Determine the (x, y) coordinate at the center of the cell enclosing the given text.  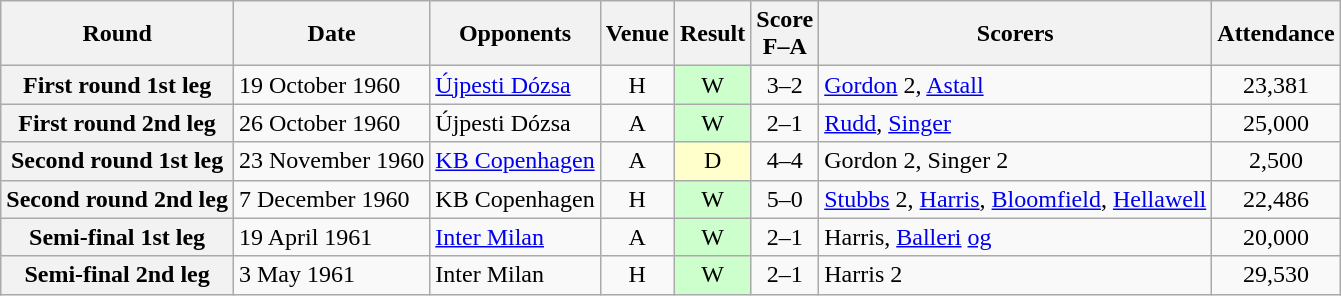
Semi-final 2nd leg (118, 275)
19 October 1960 (331, 85)
Date (331, 34)
4–4 (785, 161)
26 October 1960 (331, 123)
7 December 1960 (331, 199)
Semi-final 1st leg (118, 237)
Result (712, 34)
Scorers (1016, 34)
Gordon 2, Singer 2 (1016, 161)
Gordon 2, Astall (1016, 85)
Rudd, Singer (1016, 123)
23,381 (1276, 85)
29,530 (1276, 275)
First round 1st leg (118, 85)
23 November 1960 (331, 161)
3–2 (785, 85)
ScoreF–A (785, 34)
Second round 2nd leg (118, 199)
2,500 (1276, 161)
Opponents (515, 34)
22,486 (1276, 199)
25,000 (1276, 123)
Harris, Balleri og (1016, 237)
Second round 1st leg (118, 161)
20,000 (1276, 237)
Round (118, 34)
Harris 2 (1016, 275)
First round 2nd leg (118, 123)
D (712, 161)
Attendance (1276, 34)
3 May 1961 (331, 275)
Venue (637, 34)
19 April 1961 (331, 237)
Stubbs 2, Harris, Bloomfield, Hellawell (1016, 199)
5–0 (785, 199)
